For the text-containing cell, return its midpoint in [X, Y] coordinate format. 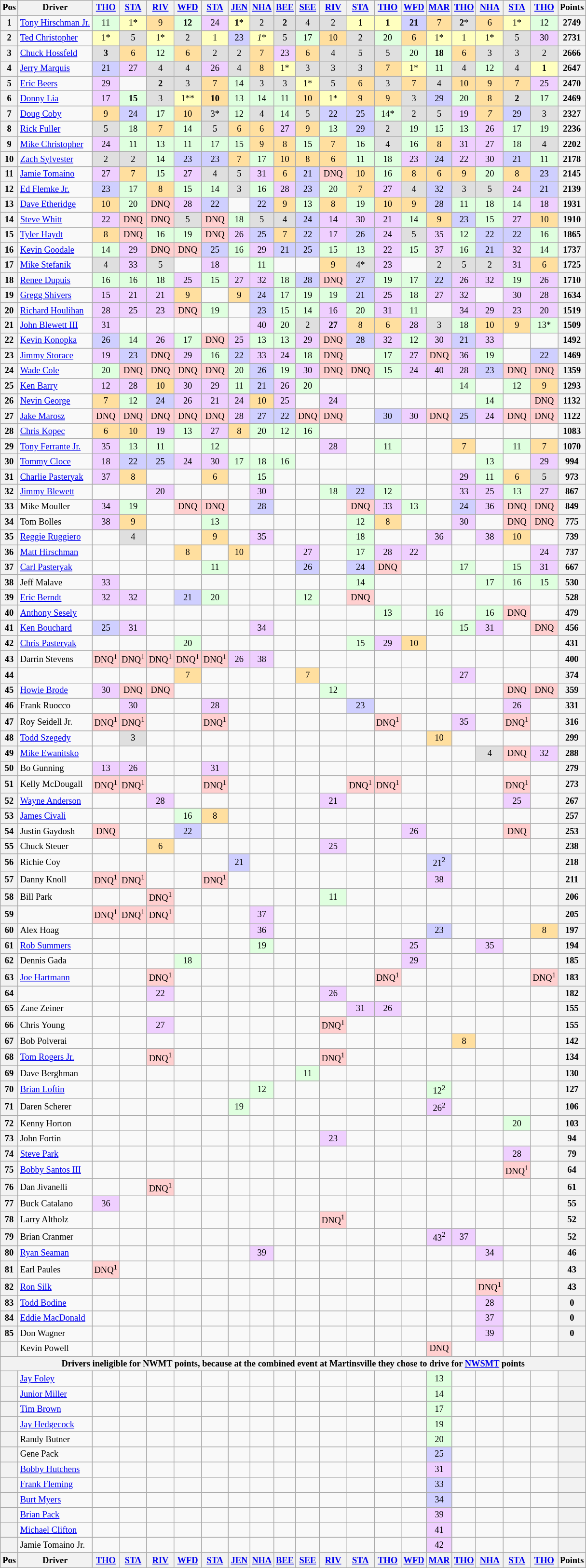
1725 [572, 265]
849 [572, 507]
Randy Butner [55, 1440]
58 [10, 897]
Kenny Horton [55, 1123]
257 [572, 816]
78 [10, 1220]
1122 [572, 417]
253 [572, 831]
85 [10, 1334]
667 [572, 567]
Kevin Goodale [55, 250]
Chris Young [55, 1025]
288 [572, 753]
Jeff Malave [55, 582]
Tommy Cloce [55, 462]
867 [572, 492]
82 [10, 1287]
13* [544, 326]
374 [572, 676]
Burt Myers [55, 1500]
194 [572, 946]
Ed Flemke Jr. [55, 189]
14* [388, 114]
Bill Park [55, 897]
739 [572, 537]
106 [572, 1108]
James Civali [55, 816]
1083 [572, 431]
Danny Knoll [55, 880]
Michael Clifton [55, 1530]
72 [10, 1123]
Kevin Konopka [55, 340]
75 [10, 1170]
2470 [572, 84]
Tim Brown [55, 1409]
Howie Brode [55, 690]
Chuck Steuer [55, 847]
Zane Zeiner [55, 1009]
Dave Etheridge [55, 204]
Dan Jivanelli [55, 1188]
Steve Whitt [55, 220]
Tony Hirschman Jr. [55, 23]
Steve Park [55, 1153]
737 [572, 553]
1710 [572, 281]
Ted Christopher [55, 39]
Buck Catalano [55, 1203]
1910 [572, 220]
51 [10, 785]
2145 [572, 175]
142 [572, 1041]
Junior Miller [55, 1394]
Bob Polverai [55, 1041]
1634 [572, 295]
John Blewett III [55, 326]
Reggie Ruggiero [55, 537]
528 [572, 598]
1865 [572, 234]
331 [572, 706]
1509 [572, 326]
Gene Pack [55, 1454]
Drivers ineligible for NWMT points, because at the combined event at Martinsville they chose to drive for NWSMT points [293, 1364]
262 [439, 1108]
Jerry Marquis [55, 68]
1492 [572, 340]
432 [439, 1237]
130 [572, 1073]
66 [10, 1025]
1931 [572, 204]
Roy Seidell Jr. [55, 722]
1132 [572, 401]
316 [572, 722]
Doug Coby [55, 114]
3* [215, 114]
53 [10, 816]
59 [10, 915]
400 [572, 660]
81 [10, 1270]
65 [10, 1009]
Carl Pasteryak [55, 567]
1737 [572, 250]
Nevin George [55, 401]
Mike Mouller [55, 507]
Tom Rogers Jr. [55, 1057]
Renee Dupuis [55, 281]
Jimmy Blewett [55, 492]
1469 [572, 356]
Gregg Shivers [55, 295]
62 [10, 961]
299 [572, 739]
Brian Cranmer [55, 1237]
2749 [572, 23]
1519 [572, 311]
Todd Szegedy [55, 739]
Kelly McDougall [55, 785]
183 [572, 977]
50 [10, 769]
Matt Hirschman [55, 553]
1** [188, 98]
Chris Kopec [55, 431]
71 [10, 1108]
2731 [572, 39]
2* [464, 23]
Ken Barry [55, 386]
54 [10, 831]
57 [10, 880]
4* [361, 265]
Chuck Hossfeld [55, 53]
Jay Hedgecock [55, 1424]
Darrin Stevens [55, 660]
Joe Hartmann [55, 977]
Bobby Hutchens [55, 1470]
Wayne Anderson [55, 801]
267 [572, 801]
Dennis Gada [55, 961]
Brian Loftin [55, 1090]
Chris Pasteryak [55, 643]
Richie Coy [55, 863]
994 [572, 462]
Rob Summers [55, 946]
Tony Ferrante Jr. [55, 446]
238 [572, 847]
Dave Berghman [55, 1073]
73 [10, 1139]
Kevin Powell [55, 1349]
2469 [572, 98]
Mike Christopher [55, 144]
1293 [572, 386]
134 [572, 1057]
47 [10, 722]
Ryan Seaman [55, 1254]
530 [572, 582]
456 [572, 628]
Jimmy Storace [55, 356]
67 [10, 1041]
Todd Bodine [55, 1303]
2647 [572, 68]
973 [572, 476]
Eric Beers [55, 84]
Jamie Tomaino [55, 175]
Frank Fleming [55, 1485]
359 [572, 690]
2202 [572, 144]
45 [10, 690]
2327 [572, 114]
2139 [572, 189]
Don Wagner [55, 1334]
431 [572, 643]
279 [572, 769]
77 [10, 1203]
Brian Pack [55, 1515]
Earl Paules [55, 1270]
Donny Lia [55, 98]
212 [439, 863]
1070 [572, 446]
Mike Ewanitsko [55, 753]
775 [572, 522]
Ron Silk [55, 1287]
2666 [572, 53]
80 [10, 1254]
218 [572, 863]
Anthony Sesely [55, 612]
127 [572, 1090]
Bo Gunning [55, 769]
197 [572, 931]
70 [10, 1090]
Jake Marosz [55, 417]
273 [572, 785]
94 [572, 1139]
Jay Foley [55, 1379]
211 [572, 880]
205 [572, 915]
Daren Scherer [55, 1108]
Larry Altholz [55, 1220]
63 [10, 977]
Frank Ruocco [55, 706]
Bobby Santos III [55, 1170]
185 [572, 961]
1359 [572, 371]
Eddie MacDonald [55, 1318]
Eric Berndt [55, 598]
Zach Sylvester [55, 159]
Mike Stefanik [55, 265]
76 [10, 1188]
Justin Gaydosh [55, 831]
Rick Fuller [55, 129]
Tyler Haydt [55, 234]
Richard Houlihan [55, 311]
69 [10, 1073]
56 [10, 863]
49 [10, 753]
479 [572, 612]
182 [572, 993]
Wade Cole [55, 371]
48 [10, 739]
83 [10, 1303]
Ken Bouchard [55, 628]
103 [572, 1123]
44 [10, 676]
60 [10, 931]
206 [572, 897]
122 [439, 1090]
Charlie Pasteryak [55, 476]
Jamie Tomaino Jr. [55, 1545]
2178 [572, 159]
74 [10, 1153]
84 [10, 1318]
68 [10, 1057]
2236 [572, 129]
Tom Bolles [55, 522]
Alex Hoag [55, 931]
John Fortin [55, 1139]
